Capture the cell that displays the provided text and extract its (X, Y) central coordinate. 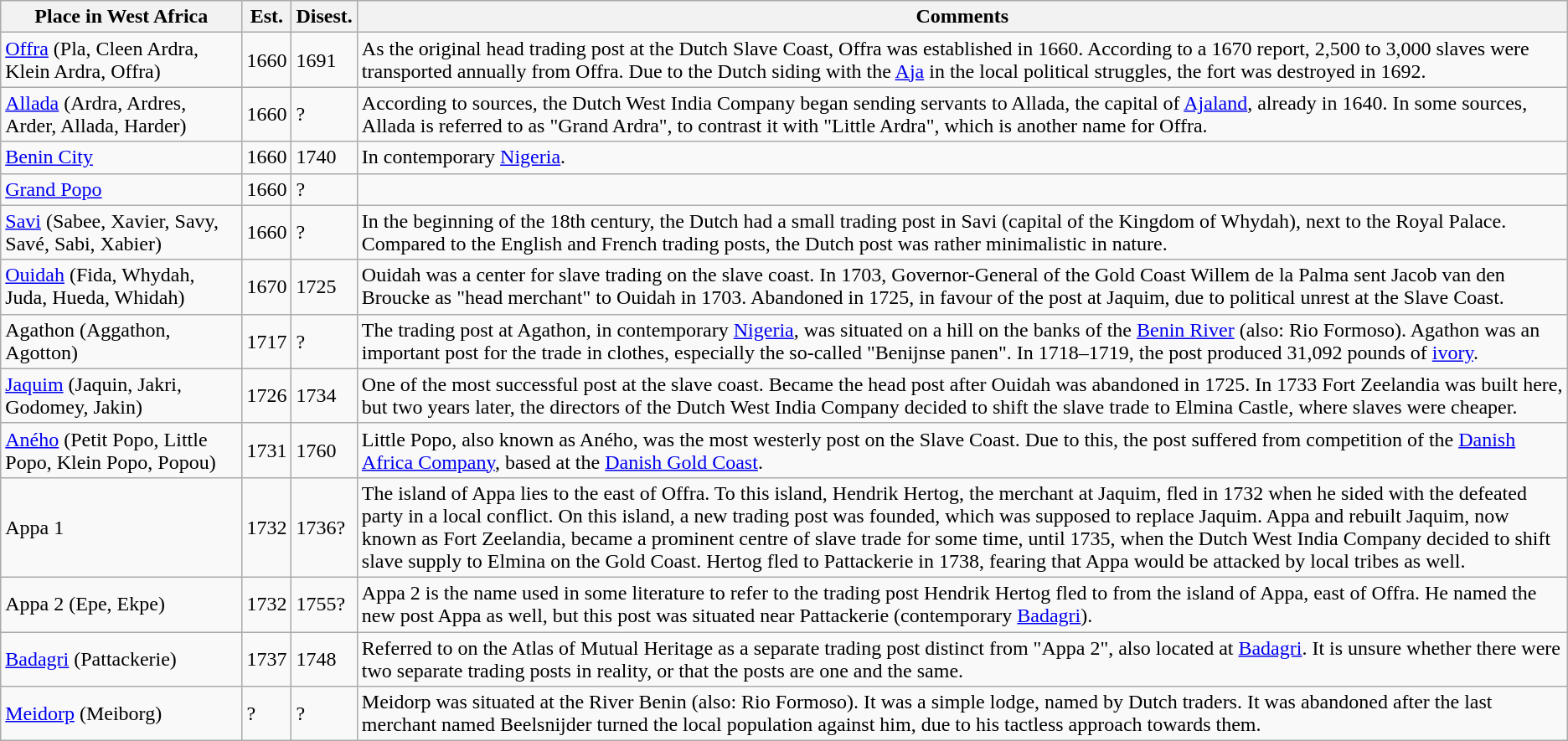
1670 (266, 286)
Agathon (Aggathon, Agotton) (121, 342)
1740 (324, 157)
Est. (266, 17)
Aného (Petit Popo, Little Popo, Klein Popo, Popou) (121, 450)
1717 (266, 342)
Grand Popo (121, 189)
Allada (Ardra, Ardres, Arder, Allada, Harder) (121, 114)
1760 (324, 450)
1736? (324, 527)
1737 (266, 658)
Badagri (Pattackerie) (121, 658)
Ouidah (Fida, Whydah, Juda, Hueda, Whidah) (121, 286)
In contemporary Nigeria. (962, 157)
1731 (266, 450)
Appa 1 (121, 527)
Jaquim (Jaquin, Jakri, Godomey, Jakin) (121, 395)
Appa 2 (Epe, Ekpe) (121, 605)
1726 (266, 395)
Meidorp (Meiborg) (121, 713)
Savi (Sabee, Xavier, Savy, Savé, Sabi, Xabier) (121, 233)
1734 (324, 395)
Benin City (121, 157)
1748 (324, 658)
1755? (324, 605)
Offra (Pla, Cleen Ardra, Klein Ardra, Offra) (121, 60)
1725 (324, 286)
Disest. (324, 17)
Comments (962, 17)
Place in West Africa (121, 17)
1691 (324, 60)
